Locate the cell with the specified text and output its (X, Y) center coordinate. 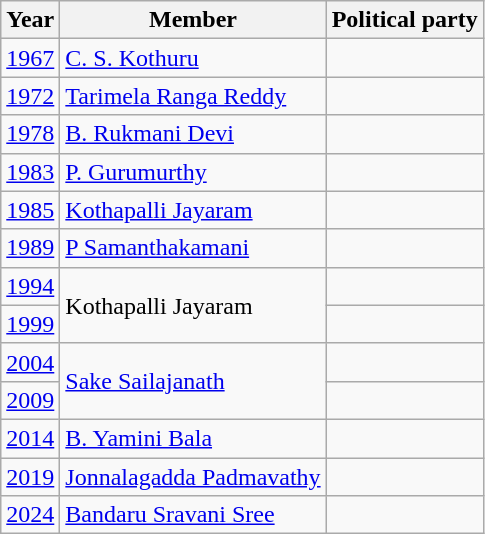
Year (30, 20)
1985 (30, 210)
1999 (30, 324)
1989 (30, 248)
Jonnalagadda Padmavathy (193, 477)
1978 (30, 134)
2024 (30, 515)
2014 (30, 438)
Tarimela Ranga Reddy (193, 96)
B. Yamini Bala (193, 438)
P Samanthakamani (193, 248)
1972 (30, 96)
1967 (30, 58)
2019 (30, 477)
1994 (30, 286)
B. Rukmani Devi (193, 134)
2004 (30, 362)
P. Gurumurthy (193, 172)
Bandaru Sravani Sree (193, 515)
Member (193, 20)
C. S. Kothuru (193, 58)
1983 (30, 172)
2009 (30, 400)
Political party (404, 20)
Sake Sailajanath (193, 381)
